Determine the (X, Y) coordinate at the center of the cell enclosing the given text.  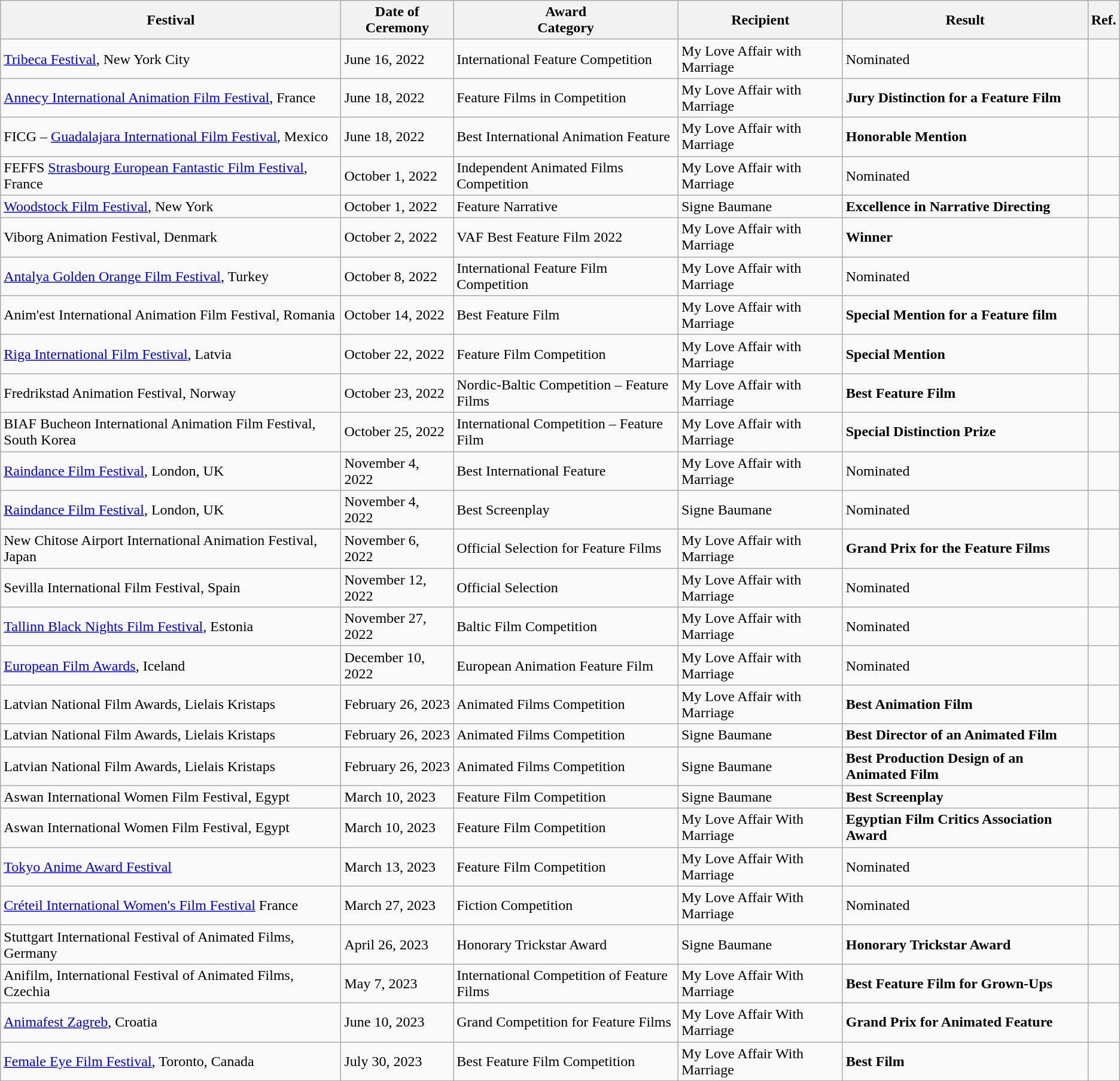
March 13, 2023 (397, 866)
Best Feature Film Competition (566, 1061)
Tokyo Anime Award Festival (171, 866)
June 10, 2023 (397, 1022)
Egyptian Film Critics Association Award (965, 828)
December 10, 2022 (397, 665)
International Competition – Feature Film (566, 432)
International Competition of Feature Films (566, 983)
Fiction Competition (566, 906)
Créteil International Women's Film Festival France (171, 906)
New Chitose Airport International Animation Festival, Japan (171, 549)
International Feature Film Competition (566, 276)
Grand Competition for Feature Films (566, 1022)
July 30, 2023 (397, 1061)
October 25, 2022 (397, 432)
Antalya Golden Orange Film Festival, Turkey (171, 276)
March 27, 2023 (397, 906)
April 26, 2023 (397, 944)
Honorable Mention (965, 136)
VAF Best Feature Film 2022 (566, 237)
Official Selection for Feature Films (566, 549)
November 12, 2022 (397, 587)
Nordic-Baltic Competition – Feature Films (566, 392)
October 8, 2022 (397, 276)
Riga International Film Festival, Latvia (171, 354)
Animafest Zagreb, Croatia (171, 1022)
Best Director of an Animated Film (965, 735)
Fredrikstad Animation Festival, Norway (171, 392)
Best Production Design of an Animated Film (965, 766)
Independent Animated Films Competition (566, 176)
Anifilm, International Festival of Animated Films, Czechia (171, 983)
May 7, 2023 (397, 983)
Jury Distinction for a Feature Film (965, 98)
Tribeca Festival, New York City (171, 59)
Best International Feature (566, 470)
June 16, 2022 (397, 59)
Best Feature Film for Grown-Ups (965, 983)
AwardCategory (566, 20)
Ref. (1103, 20)
Feature Narrative (566, 206)
Excellence in Narrative Directing (965, 206)
Tallinn Black Nights Film Festival, Estonia (171, 627)
October 23, 2022 (397, 392)
FICG – Guadalajara International Film Festival, Mexico (171, 136)
FEFFS Strasbourg European Fantastic Film Festival, France (171, 176)
Anim'est International Animation Film Festival, Romania (171, 315)
Best International Animation Feature (566, 136)
European Animation Feature Film (566, 665)
Grand Prix for the Feature Films (965, 549)
Feature Films in Competition (566, 98)
Stuttgart International Festival of Animated Films, Germany (171, 944)
Sevilla International Film Festival, Spain (171, 587)
BIAF Bucheon International Animation Film Festival, South Korea (171, 432)
Special Mention (965, 354)
International Feature Competition (566, 59)
Official Selection (566, 587)
Special Distinction Prize (965, 432)
October 14, 2022 (397, 315)
November 6, 2022 (397, 549)
Best Film (965, 1061)
October 22, 2022 (397, 354)
Female Eye Film Festival, Toronto, Canada (171, 1061)
November 27, 2022 (397, 627)
European Film Awards, Iceland (171, 665)
Recipient (760, 20)
Result (965, 20)
Festival (171, 20)
Date ofCeremony (397, 20)
Special Mention for a Feature film (965, 315)
Best Animation Film (965, 705)
Woodstock Film Festival, New York (171, 206)
Baltic Film Competition (566, 627)
Winner (965, 237)
Grand Prix for Animated Feature (965, 1022)
Annecy International Animation Film Festival, France (171, 98)
October 2, 2022 (397, 237)
Viborg Animation Festival, Denmark (171, 237)
